From the cell containing the given text, extract its center point as (X, Y) coordinate. 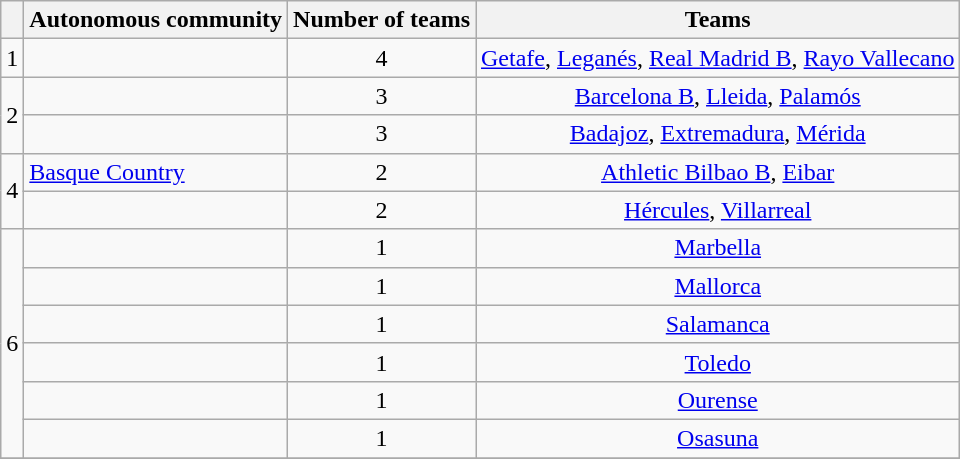
Basque Country (156, 172)
Teams (718, 20)
Autonomous community (156, 20)
Mallorca (718, 286)
Badajoz, Extremadura, Mérida (718, 134)
Getafe, Leganés, Real Madrid B, Rayo Vallecano (718, 58)
Salamanca (718, 324)
Barcelona B, Lleida, Palamós (718, 96)
Toledo (718, 362)
Ourense (718, 400)
Athletic Bilbao B, Eibar (718, 172)
Hércules, Villarreal (718, 210)
Number of teams (382, 20)
6 (12, 343)
Osasuna (718, 438)
Marbella (718, 248)
